Extract the [x, y] coordinate from the center of the cell holding the provided text.  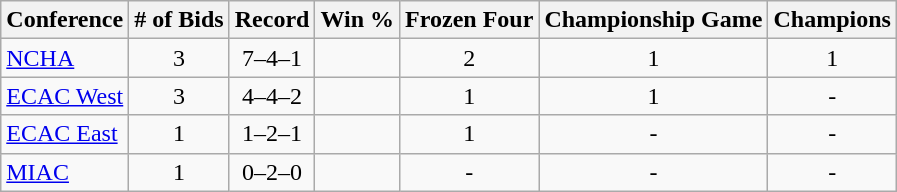
4–4–2 [272, 96]
1–2–1 [272, 134]
Frozen Four [470, 20]
Championship Game [654, 20]
NCHA [65, 58]
# of Bids [179, 20]
ECAC East [65, 134]
7–4–1 [272, 58]
Conference [65, 20]
MIAC [65, 172]
Record [272, 20]
2 [470, 58]
Champions [832, 20]
ECAC West [65, 96]
0–2–0 [272, 172]
Win % [358, 20]
